For the text-containing cell, return its midpoint in (x, y) coordinate format. 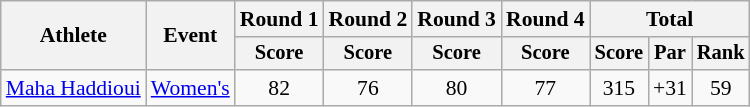
Round 1 (280, 19)
Women's (190, 88)
315 (619, 88)
Maha Haddioui (74, 88)
Total (670, 19)
Round 4 (546, 19)
Round 2 (368, 19)
59 (721, 88)
Athlete (74, 36)
80 (456, 88)
Event (190, 36)
82 (280, 88)
Rank (721, 54)
Par (670, 54)
Round 3 (456, 19)
+31 (670, 88)
76 (368, 88)
77 (546, 88)
